Capture the cell that displays the provided text and extract its (X, Y) central coordinate. 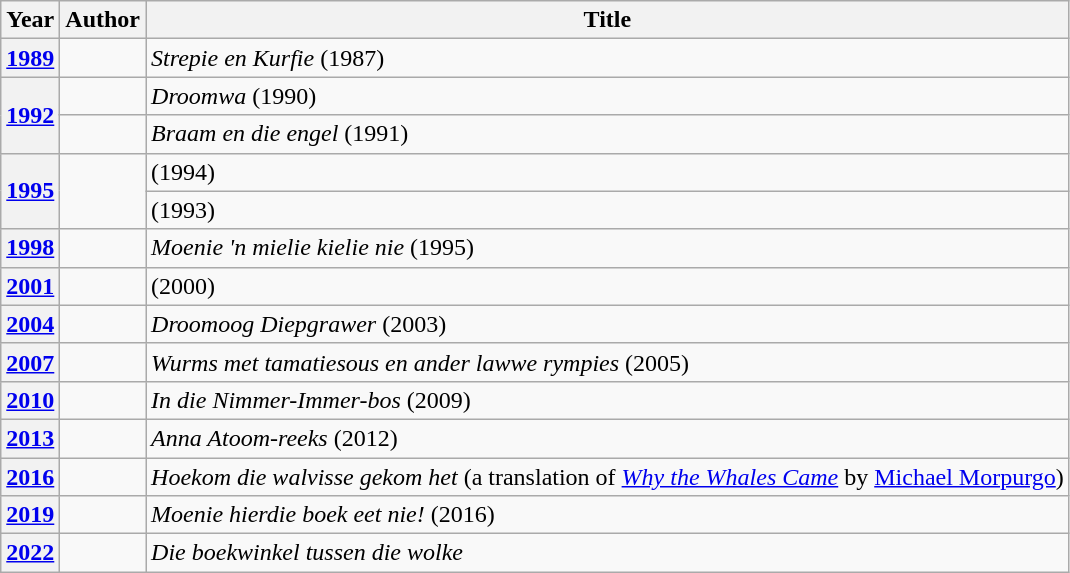
Moenie 'n mielie kielie nie (1995) (608, 248)
Droomoog Diepgrawer (2003) (608, 324)
2001 (30, 286)
2019 (30, 515)
Anna Atoom-reeks (2012) (608, 438)
1995 (30, 191)
2016 (30, 477)
Hoekom die walvisse gekom het (a translation of Why the Whales Came by Michael Morpurgo) (608, 477)
In die Nimmer-Immer-bos (2009) (608, 400)
Braam en die engel (1991) (608, 134)
(1994) (608, 172)
2007 (30, 362)
2004 (30, 324)
Droomwa (1990) (608, 96)
Moenie hierdie boek eet nie! (2016) (608, 515)
2022 (30, 553)
1992 (30, 115)
1998 (30, 248)
(1993) (608, 210)
2010 (30, 400)
Title (608, 20)
2013 (30, 438)
1989 (30, 58)
Wurms met tamatiesous en ander lawwe rympies (2005) (608, 362)
(2000) (608, 286)
Die boekwinkel tussen die wolke (608, 553)
Year (30, 20)
Strepie en Kurfie (1987) (608, 58)
Author (103, 20)
